Detect which cell encompasses the target text, then output its [x, y] center coordinate. 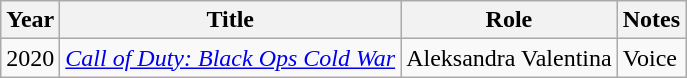
Year [30, 20]
Call of Duty: Black Ops Cold War [230, 58]
2020 [30, 58]
Notes [651, 20]
Aleksandra Valentina [510, 58]
Title [230, 20]
Voice [651, 58]
Role [510, 20]
